Output the (x, y) coordinate of the center of the cell containing the given text.  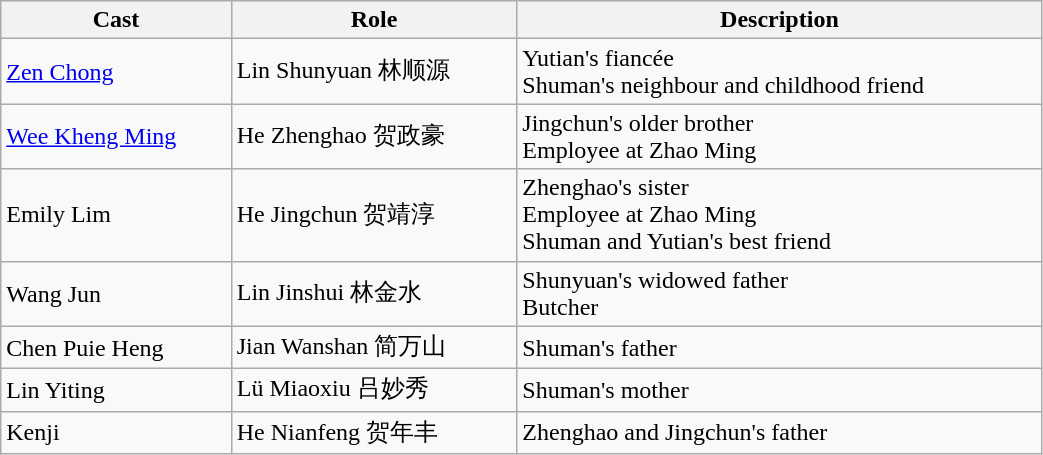
Jingchun's older brother Employee at Zhao Ming (780, 136)
Shunyuan's widowed fatherButcher (780, 294)
Cast (116, 20)
He Jingchun 贺靖淳 (374, 215)
Description (780, 20)
Shuman's mother (780, 390)
Wang Jun (116, 294)
Lin Jinshui 林金水 (374, 294)
Role (374, 20)
Lü Miaoxiu 吕妙秀 (374, 390)
Lin Shunyuan 林顺源 (374, 72)
He Zhenghao 贺政豪 (374, 136)
Zhenghao and Jingchun's father (780, 432)
Zhenghao's sisterEmployee at Zhao MingShuman and Yutian's best friend (780, 215)
Jian Wanshan 简万山 (374, 348)
Wee Kheng Ming (116, 136)
Emily Lim (116, 215)
Yutian's fiancéeShuman's neighbour and childhood friend (780, 72)
He Nianfeng 贺年丰 (374, 432)
Shuman's father (780, 348)
Zen Chong (116, 72)
Kenji (116, 432)
Chen Puie Heng (116, 348)
Lin Yiting (116, 390)
